Determine the [x, y] coordinate at the center of the cell enclosing the given text.  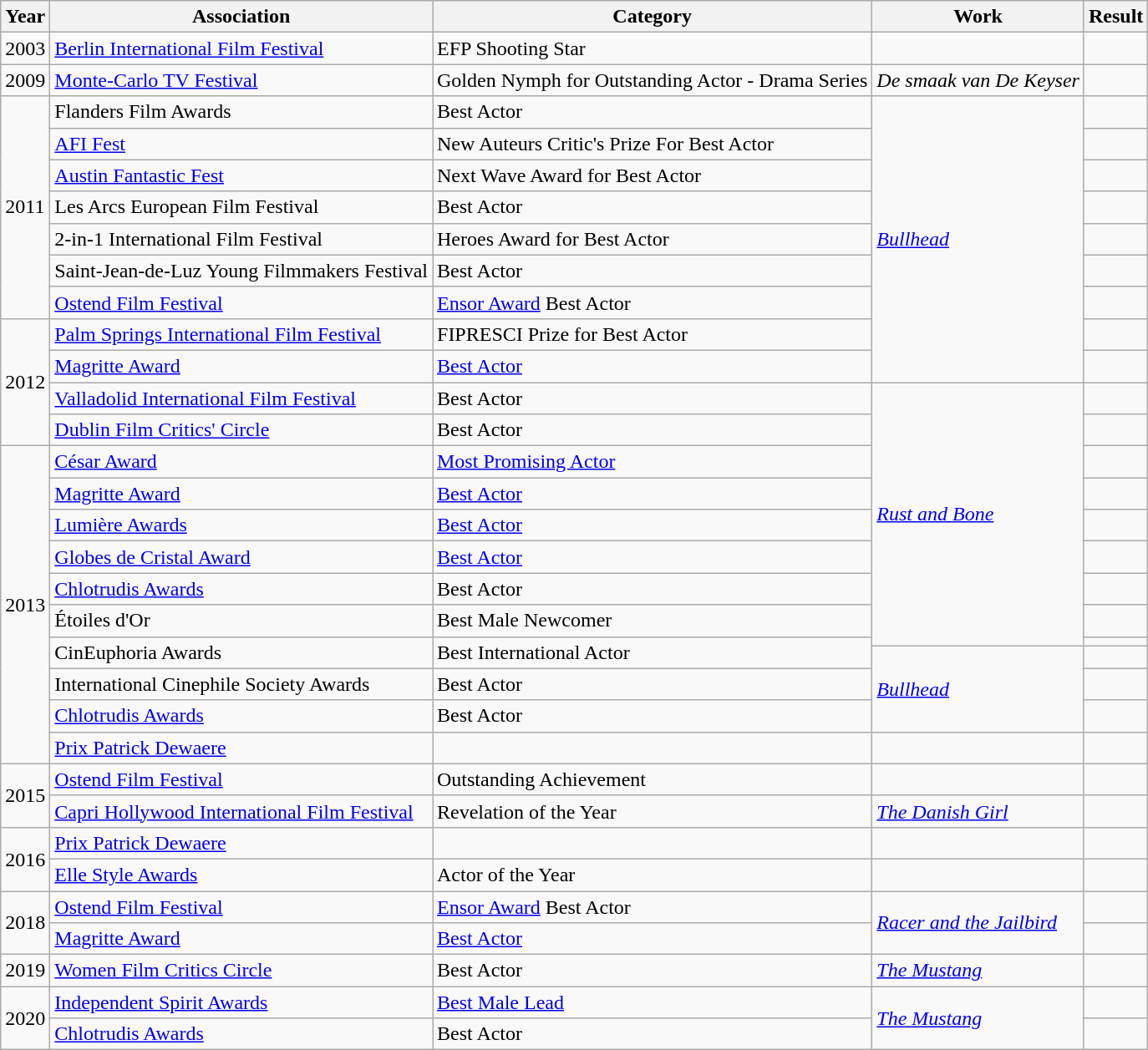
2013 [25, 605]
AFI Fest [241, 144]
Capri Hollywood International Film Festival [241, 811]
International Cinephile Society Awards [241, 684]
FIPRESCI Prize for Best Actor [653, 334]
2020 [25, 1018]
Best International Actor [653, 652]
Lumière Awards [241, 525]
2019 [25, 971]
Category [653, 17]
Flanders Film Awards [241, 112]
Work [978, 17]
2018 [25, 922]
Revelation of the Year [653, 811]
Result [1115, 17]
Best Male Lead [653, 1002]
Globes de Cristal Award [241, 557]
Rust and Bone [978, 515]
CinEuphoria Awards [241, 652]
Golden Nymph for Outstanding Actor - Drama Series [653, 80]
Next Wave Award for Best Actor [653, 175]
Outstanding Achievement [653, 779]
Les Arcs European Film Festival [241, 207]
2009 [25, 80]
Austin Fantastic Fest [241, 175]
De smaak van De Keyser [978, 80]
2011 [25, 207]
Independent Spirit Awards [241, 1002]
Saint-Jean-de-Luz Young Filmmakers Festival [241, 271]
Heroes Award for Best Actor [653, 239]
Actor of the Year [653, 875]
Berlin International Film Festival [241, 48]
2016 [25, 859]
Étoiles d'Or [241, 621]
César Award [241, 462]
Association [241, 17]
Elle Style Awards [241, 875]
New Auteurs Critic's Prize For Best Actor [653, 144]
2-in-1 International Film Festival [241, 239]
Palm Springs International Film Festival [241, 334]
Dublin Film Critics' Circle [241, 430]
Most Promising Actor [653, 462]
Women Film Critics Circle [241, 971]
2015 [25, 795]
Year [25, 17]
Racer and the Jailbird [978, 922]
2003 [25, 48]
Valladolid International Film Festival [241, 398]
Monte-Carlo TV Festival [241, 80]
2012 [25, 382]
The Danish Girl [978, 811]
Best Male Newcomer [653, 621]
EFP Shooting Star [653, 48]
